Detect which cell encompasses the target text, then output its (x, y) center coordinate. 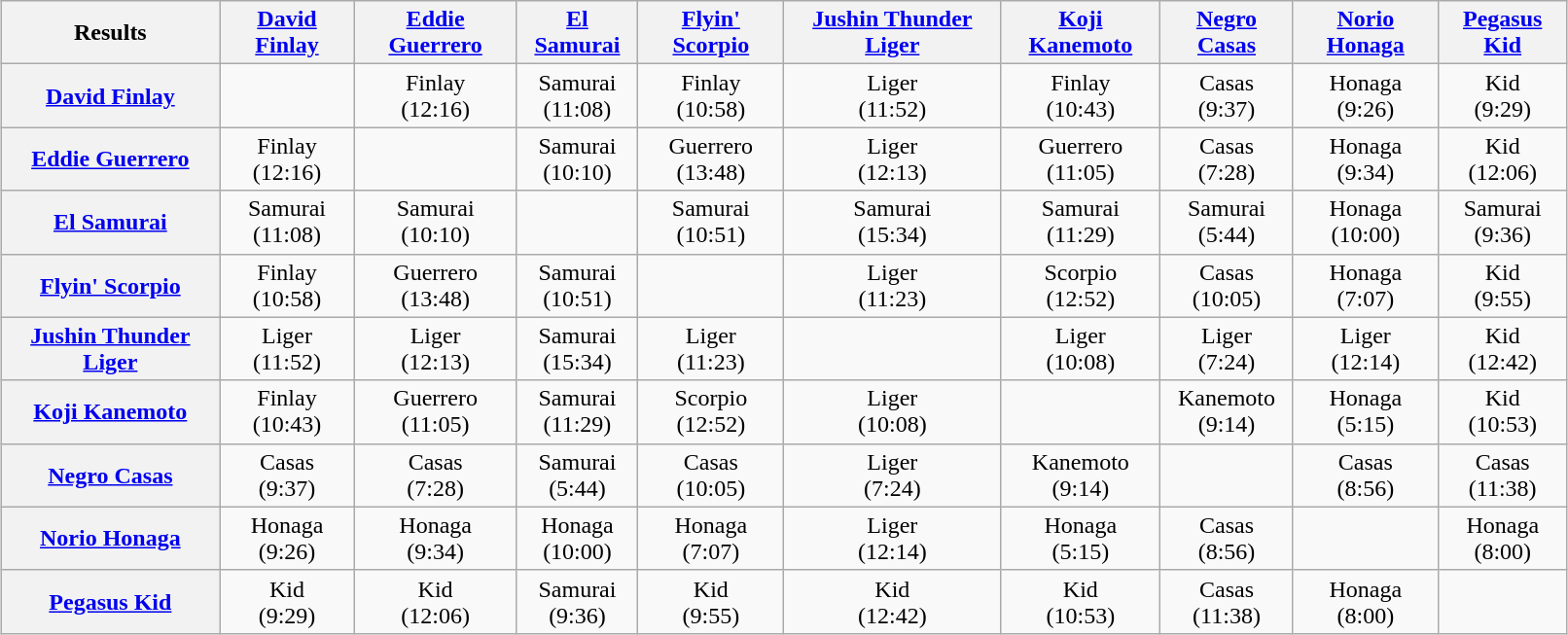
Results (111, 33)
